Identify which cell holds the provided text, then report its (X, Y) central coordinate. 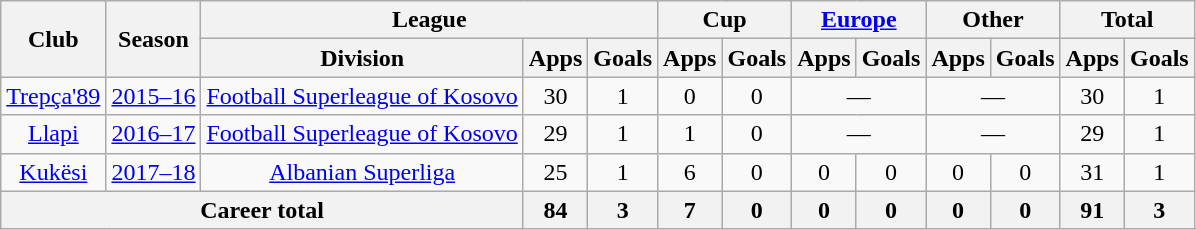
7 (690, 210)
Europe (859, 20)
Season (154, 39)
League (430, 20)
91 (1092, 210)
Cup (725, 20)
6 (690, 172)
2016–17 (154, 134)
Trepça'89 (54, 96)
Club (54, 39)
Career total (262, 210)
84 (555, 210)
Other (993, 20)
Llapi (54, 134)
Kukësi (54, 172)
2015–16 (154, 96)
31 (1092, 172)
Albanian Superliga (362, 172)
25 (555, 172)
Total (1127, 20)
2017–18 (154, 172)
Division (362, 58)
